Provide the (X, Y) coordinate of the cell's center where the given text is located.  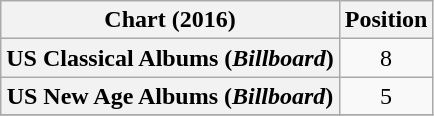
8 (386, 58)
US New Age Albums (Billboard) (170, 96)
Chart (2016) (170, 20)
Position (386, 20)
5 (386, 96)
US Classical Albums (Billboard) (170, 58)
